Return (X, Y) of the center of cell containing provided text 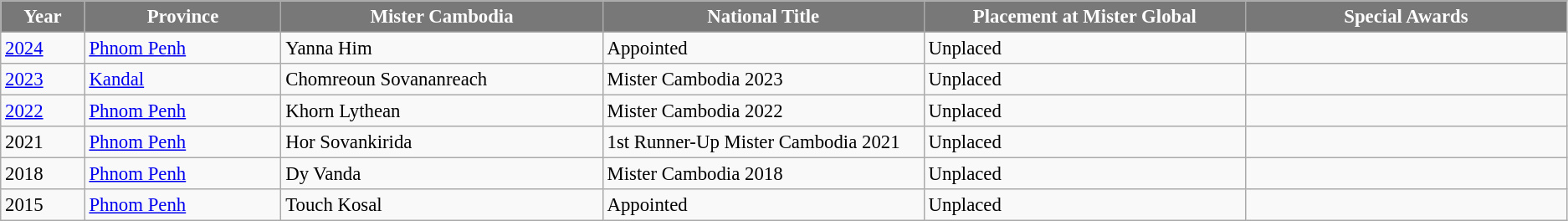
Mister Cambodia 2022 (763, 111)
Mister Cambodia 2018 (763, 174)
National Title (763, 17)
Touch Kosal (442, 205)
Yanna Him (442, 49)
Province (182, 17)
2024 (43, 49)
Special Awards (1406, 17)
Hor Sovankirida (442, 142)
Dy Vanda (442, 174)
Placement at Mister Global (1084, 17)
2023 (43, 80)
2022 (43, 111)
Year (43, 17)
Mister Cambodia (442, 17)
2021 (43, 142)
1st Runner-Up Mister Cambodia 2021 (763, 142)
Mister Cambodia 2023 (763, 80)
Khorn Lythean (442, 111)
Kandal (182, 80)
Chomreoun Sovananreach (442, 80)
2015 (43, 205)
2018 (43, 174)
